Search for the cell housing the specified text and yield its (X, Y) center coordinate. 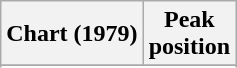
Peakposition (189, 34)
Chart (1979) (72, 34)
